Output the [x, y] coordinate of the center of the cell containing the given text.  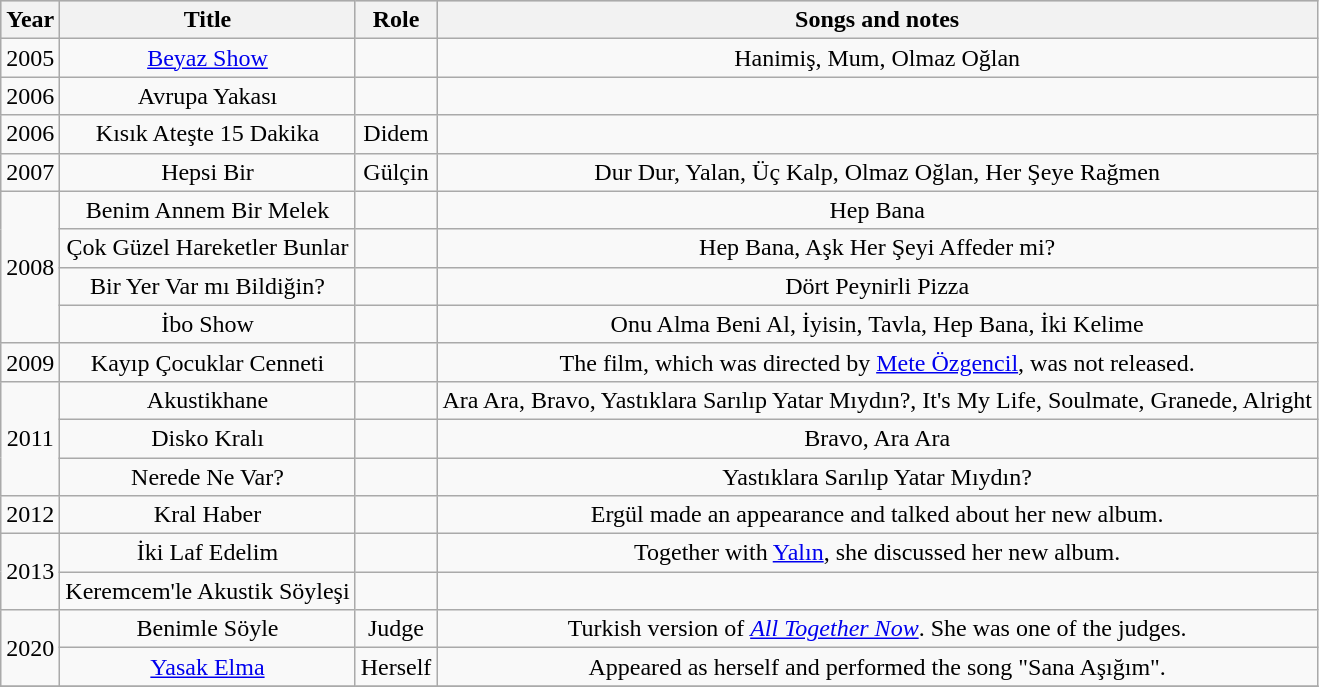
2009 [30, 362]
Beyaz Show [208, 58]
Avrupa Yakası [208, 96]
Appeared as herself and performed the song "Sana Aşığım". [878, 667]
Keremcem'le Akustik Söyleşi [208, 591]
2020 [30, 648]
Role [396, 20]
İki Laf Edelim [208, 553]
Akustikhane [208, 400]
Hepsi Bir [208, 172]
Yasak Elma [208, 667]
Year [30, 20]
2008 [30, 267]
Benimle Söyle [208, 629]
Herself [396, 667]
Ergül made an appearance and talked about her new album. [878, 515]
2005 [30, 58]
Gülçin [396, 172]
Turkish version of All Together Now. She was one of the judges. [878, 629]
Onu Alma Beni Al, İyisin, Tavla, Hep Bana, İki Kelime [878, 324]
Nerede Ne Var? [208, 477]
Yastıklara Sarılıp Yatar Mıydın? [878, 477]
Benim Annem Bir Melek [208, 210]
Together with Yalın, she discussed her new album. [878, 553]
Çok Güzel Hareketler Bunlar [208, 248]
Didem [396, 134]
Hep Bana [878, 210]
Kral Haber [208, 515]
Ara Ara, Bravo, Yastıklara Sarılıp Yatar Mıydın?, It's My Life, Soulmate, Granede, Alright [878, 400]
2011 [30, 438]
Hep Bana, Aşk Her Şeyi Affeder mi? [878, 248]
Kayıp Çocuklar Cenneti [208, 362]
2012 [30, 515]
Dur Dur, Yalan, Üç Kalp, Olmaz Oğlan, Her Şeye Rağmen [878, 172]
Bir Yer Var mı Bildiğin? [208, 286]
Dört Peynirli Pizza [878, 286]
Judge [396, 629]
The film, which was directed by Mete Özgencil, was not released. [878, 362]
İbo Show [208, 324]
Kısık Ateşte 15 Dakika [208, 134]
Title [208, 20]
Songs and notes [878, 20]
2007 [30, 172]
Hanimiş, Mum, Olmaz Oğlan [878, 58]
2013 [30, 572]
Disko Kralı [208, 438]
Bravo, Ara Ara [878, 438]
